Find where the given text appears and provide that cell's center as [x, y] coordinate. 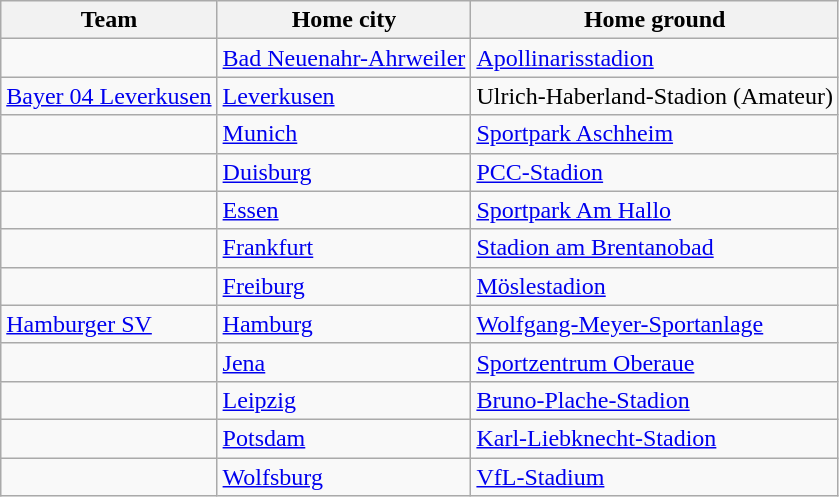
Duisburg [344, 172]
Apollinarisstadion [655, 58]
Möslestadion [655, 286]
PCC-Stadion [655, 172]
Munich [344, 134]
Wolfsburg [344, 477]
Freiburg [344, 286]
Frankfurt [344, 248]
Leipzig [344, 400]
Potsdam [344, 438]
Bruno-Plache-Stadion [655, 400]
Sportzentrum Oberaue [655, 362]
VfL-Stadium [655, 477]
Ulrich-Haberland-Stadion (Amateur) [655, 96]
Team [109, 20]
Home ground [655, 20]
Stadion am Brentanobad [655, 248]
Hamburger SV [109, 324]
Jena [344, 362]
Home city [344, 20]
Sportpark Aschheim [655, 134]
Hamburg [344, 324]
Leverkusen [344, 96]
Bad Neuenahr-Ahrweiler [344, 58]
Essen [344, 210]
Bayer 04 Leverkusen [109, 96]
Sportpark Am Hallo [655, 210]
Wolfgang-Meyer-Sportanlage [655, 324]
Karl-Liebknecht-Stadion [655, 438]
